Return [x, y] of the center of cell containing provided text 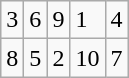
10 [88, 58]
4 [116, 20]
1 [88, 20]
7 [116, 58]
5 [36, 58]
6 [36, 20]
8 [12, 58]
2 [58, 58]
3 [12, 20]
9 [58, 20]
